Return (X, Y) of the center of cell containing provided text 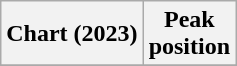
Peakposition (189, 34)
Chart (2023) (72, 34)
